Detect which cell encompasses the target text, then output its [X, Y] center coordinate. 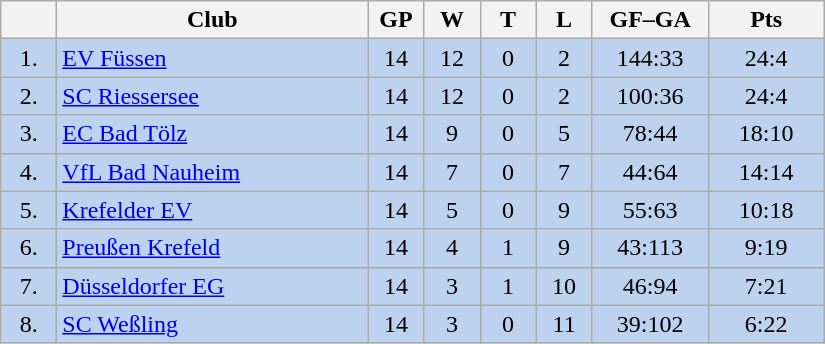
9:19 [766, 248]
T [508, 20]
Düsseldorfer EG [212, 286]
5. [29, 210]
46:94 [650, 286]
3. [29, 134]
43:113 [650, 248]
10:18 [766, 210]
144:33 [650, 58]
1. [29, 58]
Club [212, 20]
78:44 [650, 134]
Pts [766, 20]
14:14 [766, 172]
Preußen Krefeld [212, 248]
10 [564, 286]
55:63 [650, 210]
18:10 [766, 134]
EC Bad Tölz [212, 134]
7. [29, 286]
100:36 [650, 96]
Krefelder EV [212, 210]
11 [564, 324]
39:102 [650, 324]
6. [29, 248]
L [564, 20]
GF–GA [650, 20]
GP [396, 20]
EV Füssen [212, 58]
W [452, 20]
SC Riessersee [212, 96]
4 [452, 248]
SC Weßling [212, 324]
44:64 [650, 172]
2. [29, 96]
6:22 [766, 324]
8. [29, 324]
4. [29, 172]
VfL Bad Nauheim [212, 172]
7:21 [766, 286]
